Detect which cell encompasses the target text, then output its [x, y] center coordinate. 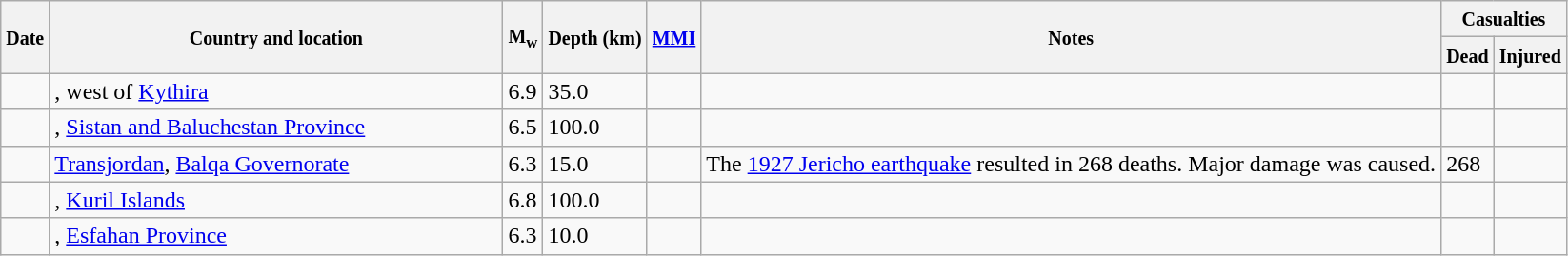
The 1927 Jericho earthquake resulted in 268 deaths. Major damage was caused. [1071, 164]
Mw [523, 37]
Date [25, 37]
Dead [1468, 55]
Depth (km) [594, 37]
Country and location [276, 37]
6.5 [523, 128]
268 [1468, 164]
15.0 [594, 164]
10.0 [594, 236]
6.9 [523, 91]
MMI [674, 37]
6.8 [523, 200]
35.0 [594, 91]
, Sistan and Baluchestan Province [276, 128]
Transjordan, Balqa Governorate [276, 164]
, Kuril Islands [276, 200]
Casualties [1504, 19]
Injured [1530, 55]
Notes [1071, 37]
, west of Kythira [276, 91]
, Esfahan Province [276, 236]
